Identify which cell holds the provided text, then report its [X, Y] central coordinate. 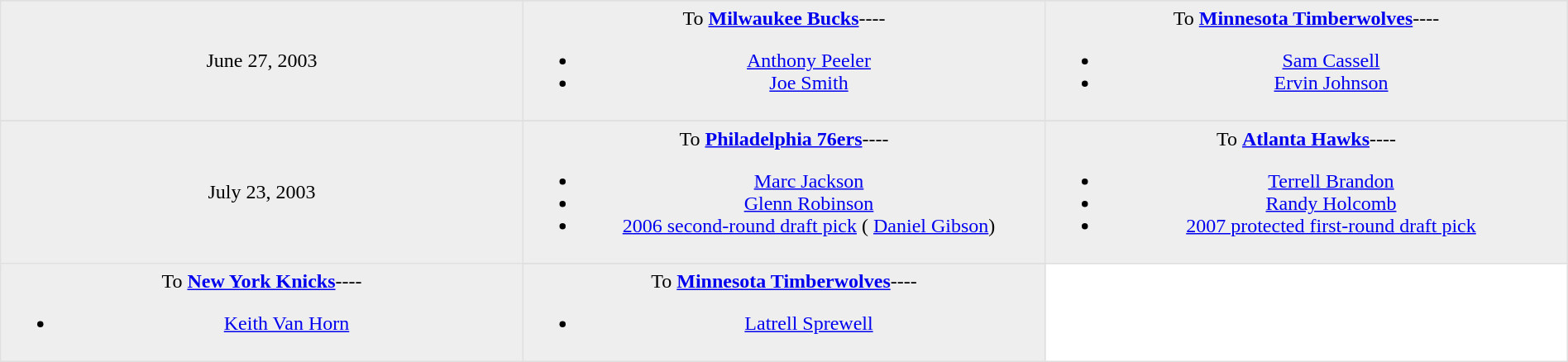
To Minnesota Timberwolves---- Latrell Sprewell [784, 312]
To Philadelphia 76ers---- Marc Jackson Glenn Robinson2006 second-round draft pick ( Daniel Gibson) [784, 192]
June 27, 2003 [262, 61]
To New York Knicks---- Keith Van Horn [262, 312]
July 23, 2003 [262, 192]
To Atlanta Hawks---- Terrell Brandon Randy Holcomb2007 protected first-round draft pick [1307, 192]
To Milwaukee Bucks---- Anthony Peeler Joe Smith [784, 61]
To Minnesota Timberwolves---- Sam Cassell Ervin Johnson [1307, 61]
